Extract the (x, y) coordinate from the center of the cell holding the provided text.  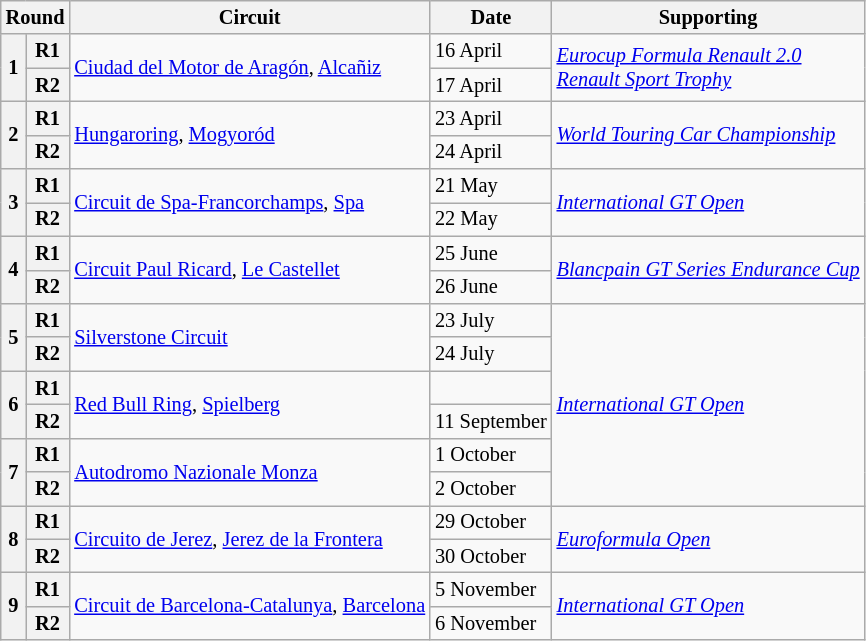
5 (14, 336)
26 June (491, 287)
24 July (491, 354)
5 November (491, 589)
4 (14, 270)
Silverstone Circuit (250, 336)
16 April (491, 51)
Autodromo Nazionale Monza (250, 472)
6 November (491, 623)
23 April (491, 118)
7 (14, 472)
Circuit de Spa-Francorchamps, Spa (250, 202)
24 April (491, 152)
25 June (491, 253)
1 October (491, 455)
Circuito de Jerez, Jerez de la Frontera (250, 538)
Ciudad del Motor de Aragón, Alcañiz (250, 68)
Circuit Paul Ricard, Le Castellet (250, 270)
Hungaroring, Mogyoród (250, 134)
Round (36, 17)
8 (14, 538)
17 April (491, 85)
Blancpain GT Series Endurance Cup (708, 270)
2 (14, 134)
29 October (491, 522)
Supporting (708, 17)
2 October (491, 489)
3 (14, 202)
Euroformula Open (708, 538)
21 May (491, 186)
Circuit de Barcelona-Catalunya, Barcelona (250, 606)
22 May (491, 219)
11 September (491, 421)
Eurocup Formula Renault 2.0Renault Sport Trophy (708, 68)
Red Bull Ring, Spielberg (250, 404)
Circuit (250, 17)
23 July (491, 320)
1 (14, 68)
9 (14, 606)
30 October (491, 556)
Date (491, 17)
World Touring Car Championship (708, 134)
6 (14, 404)
